Detect which cell encompasses the target text, then output its [X, Y] center coordinate. 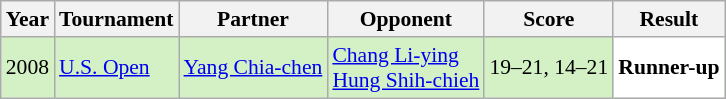
Opponent [406, 19]
Yang Chia-chen [254, 68]
Partner [254, 19]
Year [28, 19]
Chang Li-ying Hung Shih-chieh [406, 68]
2008 [28, 68]
U.S. Open [116, 68]
Runner-up [668, 68]
Score [548, 19]
19–21, 14–21 [548, 68]
Tournament [116, 19]
Result [668, 19]
